Pinpoint the cell where the given text exists, returning its (x, y) midpoint coordinate. 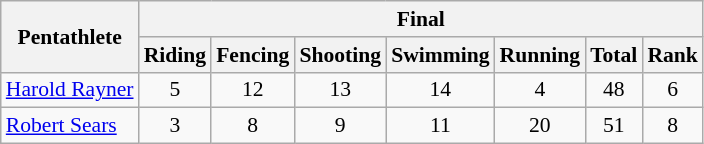
6 (672, 90)
Fencing (252, 55)
51 (614, 126)
4 (540, 90)
48 (614, 90)
9 (340, 126)
Total (614, 55)
12 (252, 90)
5 (176, 90)
Rank (672, 55)
Riding (176, 55)
Pentathlete (70, 36)
Harold Rayner (70, 90)
Robert Sears (70, 126)
Final (421, 19)
Shooting (340, 55)
11 (440, 126)
13 (340, 90)
14 (440, 90)
Swimming (440, 55)
20 (540, 126)
3 (176, 126)
Running (540, 55)
